Pinpoint the cell where the given text exists, returning its [X, Y] midpoint coordinate. 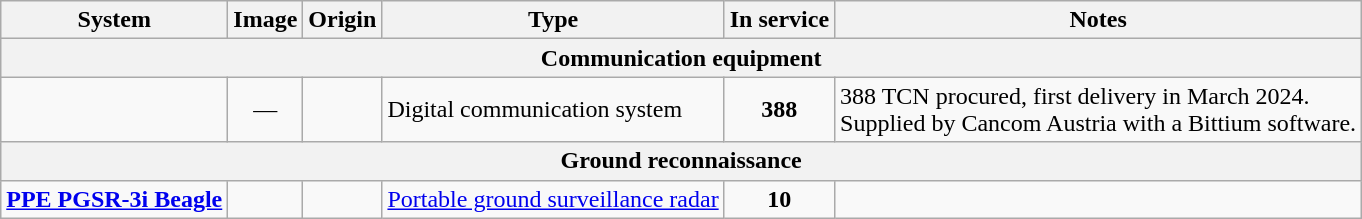
Ground reconnaissance [682, 161]
Type [553, 20]
— [266, 110]
Origin [342, 20]
388 TCN procured, first delivery in March 2024.Supplied by Cancom Austria with a Bittium software. [1098, 110]
388 [779, 110]
Portable ground surveillance radar [553, 199]
Image [266, 20]
System [114, 20]
Digital communication system [553, 110]
10 [779, 199]
In service [779, 20]
PPE PGSR-3i Beagle [114, 199]
Communication equipment [682, 58]
Notes [1098, 20]
